Find where the given text appears and provide that cell's center as [X, Y] coordinate. 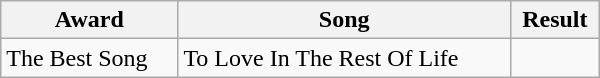
Award [90, 20]
The Best Song [90, 58]
Result [554, 20]
Song [344, 20]
To Love In The Rest Of Life [344, 58]
